Detect which cell encompasses the target text, then output its (X, Y) center coordinate. 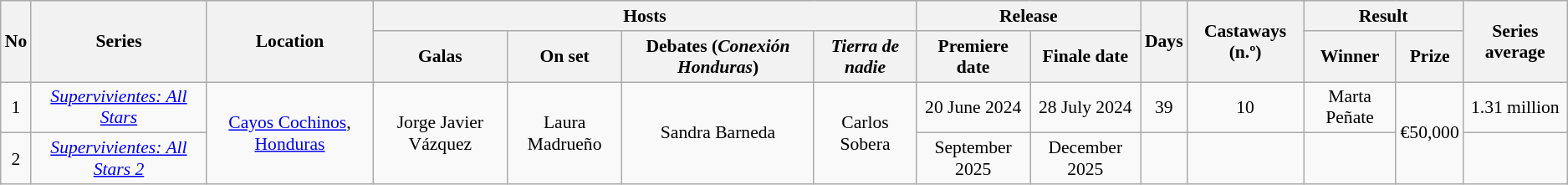
Premiere date (973, 57)
Winner (1350, 57)
Series (119, 42)
Jorge Javier Vázquez (440, 133)
Days (1164, 42)
Marta Peñate (1350, 107)
Result (1383, 16)
2 (17, 159)
Prize (1429, 57)
Sandra Barneda (718, 133)
20 June 2024 (973, 107)
Finale date (1085, 57)
December 2025 (1085, 159)
September 2025 (973, 159)
Galas (440, 57)
Supervivientes: All Stars 2 (119, 159)
39 (1164, 107)
10 (1246, 107)
1.31 million (1515, 107)
Hosts (644, 16)
Tierra de nadie (865, 57)
No (17, 42)
Release (1029, 16)
28 July 2024 (1085, 107)
Series average (1515, 42)
Carlos Sobera (865, 133)
Castaways (n.º) (1246, 42)
Location (290, 42)
Cayos Cochinos, Honduras (290, 133)
Debates (Conexión Honduras) (718, 57)
€50,000 (1429, 133)
Supervivientes: All Stars (119, 107)
1 (17, 107)
Laura Madrueño (564, 133)
On set (564, 57)
